Locate the cell with the specified text and output its (X, Y) center coordinate. 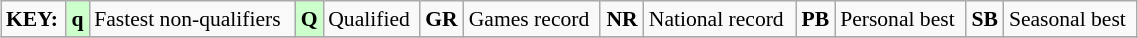
Seasonal best (1070, 19)
q (78, 19)
KEY: (34, 19)
GR (442, 19)
Games record (532, 19)
Personal best (900, 19)
NR (622, 19)
National record (720, 19)
SB (985, 19)
Qualified (371, 19)
Fastest non-qualifiers (192, 19)
PB (816, 19)
Q (309, 19)
